Pinpoint the cell where the given text exists, returning its [X, Y] midpoint coordinate. 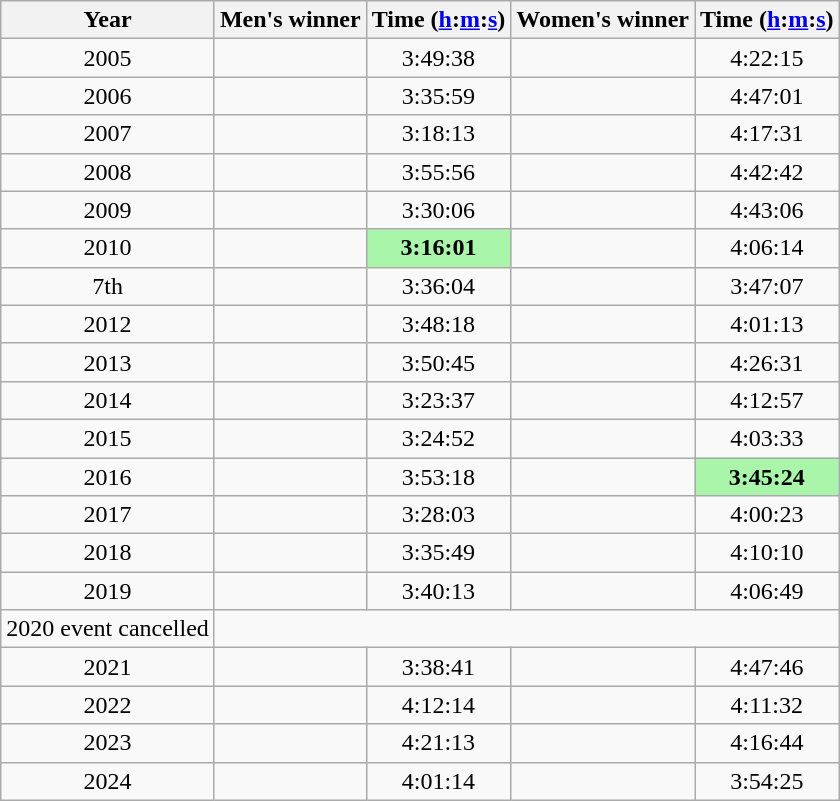
Women's winner [603, 20]
3:38:41 [438, 667]
4:16:44 [766, 743]
2018 [108, 553]
3:53:18 [438, 477]
2007 [108, 134]
2010 [108, 248]
4:01:13 [766, 324]
3:23:37 [438, 400]
2021 [108, 667]
3:36:04 [438, 286]
4:06:49 [766, 591]
4:21:13 [438, 743]
4:00:23 [766, 515]
4:03:33 [766, 438]
3:55:56 [438, 172]
2013 [108, 362]
3:28:03 [438, 515]
3:48:18 [438, 324]
7th [108, 286]
4:47:46 [766, 667]
2023 [108, 743]
2020 event cancelled [108, 629]
3:47:07 [766, 286]
3:35:49 [438, 553]
2006 [108, 96]
4:17:31 [766, 134]
2022 [108, 705]
2008 [108, 172]
2015 [108, 438]
4:43:06 [766, 210]
3:49:38 [438, 58]
3:35:59 [438, 96]
4:47:01 [766, 96]
2009 [108, 210]
4:06:14 [766, 248]
2017 [108, 515]
3:54:25 [766, 781]
3:18:13 [438, 134]
3:40:13 [438, 591]
4:01:14 [438, 781]
4:26:31 [766, 362]
2005 [108, 58]
4:10:10 [766, 553]
4:11:32 [766, 705]
Year [108, 20]
3:24:52 [438, 438]
2012 [108, 324]
2019 [108, 591]
3:50:45 [438, 362]
2016 [108, 477]
3:45:24 [766, 477]
3:30:06 [438, 210]
2024 [108, 781]
4:12:57 [766, 400]
4:42:42 [766, 172]
Men's winner [290, 20]
4:12:14 [438, 705]
3:16:01 [438, 248]
4:22:15 [766, 58]
2014 [108, 400]
